Determine the (X, Y) coordinate at the center of the cell enclosing the given text.  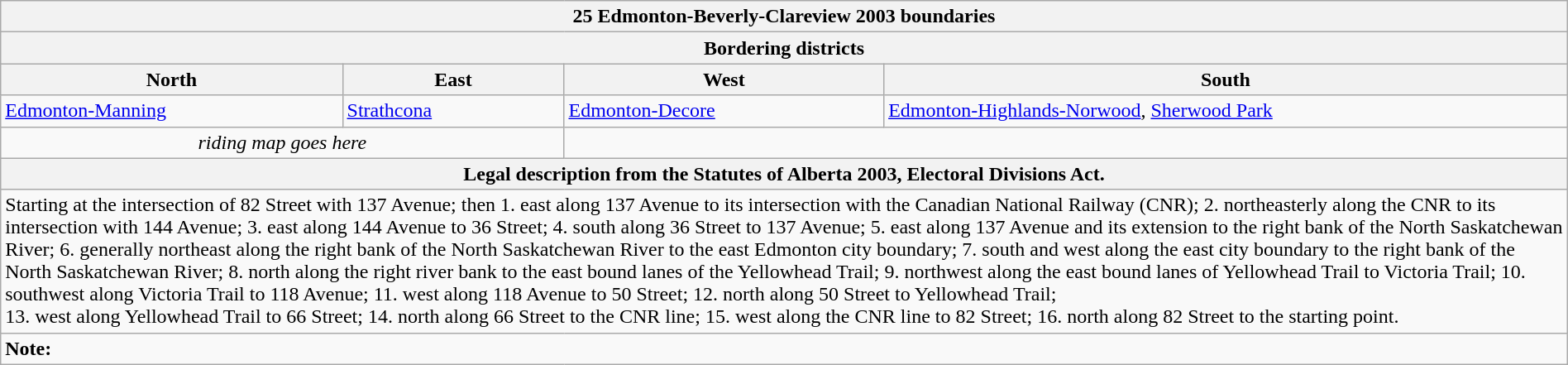
25 Edmonton-Beverly-Clareview 2003 boundaries (784, 17)
North (172, 79)
Strathcona (453, 111)
South (1226, 79)
Edmonton-Decore (724, 111)
East (453, 79)
West (724, 79)
Legal description from the Statutes of Alberta 2003, Electoral Divisions Act. (784, 174)
Note: (784, 348)
Edmonton-Highlands-Norwood, Sherwood Park (1226, 111)
Edmonton-Manning (172, 111)
riding map goes here (283, 142)
Bordering districts (784, 48)
